Extract the [X, Y] coordinate from the center of the cell holding the provided text.  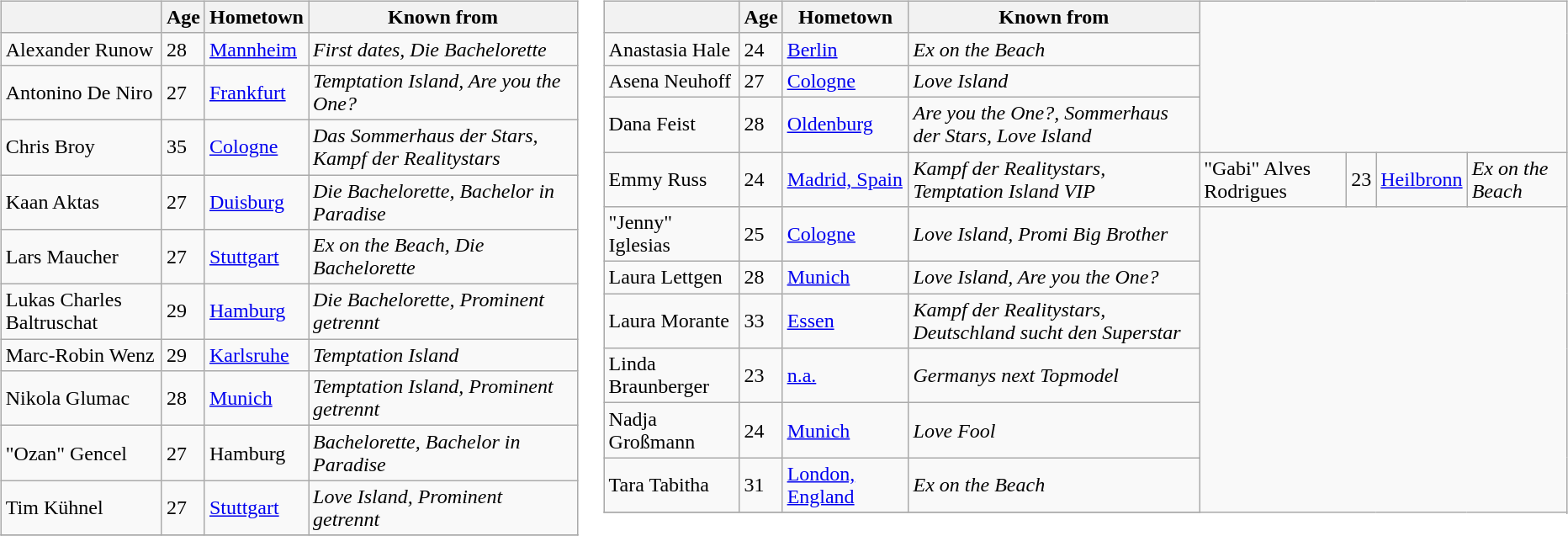
Kampf der Realitystars, Temptation Island VIP [1054, 178]
Asena Neuhoff [671, 81]
Madrid, Spain [845, 178]
Temptation Island [442, 355]
Lukas Charles Baltruschat [81, 311]
Linda Braunberger [671, 375]
Tara Tabitha [671, 485]
Temptation Island, Are you the One? [442, 93]
Dana Feist [671, 125]
Are you the One?, Sommerhaus der Stars, Love Island [1054, 125]
Karlsruhe [256, 355]
Die Bachelorette, Prominent getrennt [442, 311]
London, England [845, 485]
Kaan Aktas [81, 202]
Lars Maucher [81, 257]
Nikola Glumac [81, 399]
Essen [845, 321]
Laura Morante [671, 321]
Ex on the Beach, Die Bachelorette [442, 257]
Love Island, Promi Big Brother [1054, 234]
Antonino De Niro [81, 93]
"Gabi" Alves Rodrigues [1274, 178]
31 [760, 485]
Mannheim [256, 49]
Love Fool [1054, 431]
Frankfurt [256, 93]
Bachelorette, Bachelor in Paradise [442, 453]
Duisburg [256, 202]
Tim Kühnel [81, 508]
First dates, Die Bachelorette [442, 49]
Love Island, Are you the One? [1054, 278]
Das Sommerhaus der Stars, Kampf der Realitystars [442, 146]
"Ozan" Gencel [81, 453]
Anastasia Hale [671, 49]
Germanys next Topmodel [1054, 375]
35 [183, 146]
Love Island [1054, 81]
Chris Broy [81, 146]
25 [760, 234]
Alexander Runow [81, 49]
33 [760, 321]
n.a. [845, 375]
"Jenny" Iglesias [671, 234]
Love Island, Prominent getrennt [442, 508]
Kampf der Realitystars, Deutschland sucht den Superstar [1054, 321]
Heilbronn [1422, 178]
Nadja Großmann [671, 431]
Die Bachelorette, Bachelor in Paradise [442, 202]
Oldenburg [845, 125]
Marc-Robin Wenz [81, 355]
Emmy Russ [671, 178]
Temptation Island, Prominent getrennt [442, 399]
Laura Lettgen [671, 278]
Berlin [845, 49]
